Pinpoint the cell where the given text exists, returning its [X, Y] midpoint coordinate. 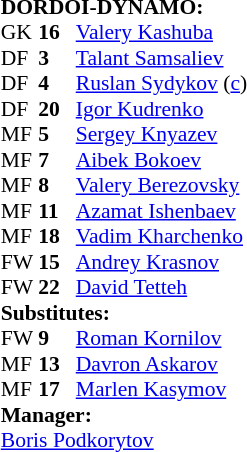
13 [57, 364]
7 [57, 160]
3 [57, 58]
Valery Kashuba [162, 33]
15 [57, 262]
Igor Kudrenko [162, 109]
11 [57, 211]
5 [57, 135]
18 [57, 237]
4 [57, 83]
Davron Askarov [162, 364]
Ruslan Sydykov (c) [162, 83]
Roman Kornilov [162, 339]
Azamat Ishenbaev [162, 211]
9 [57, 339]
Sergey Knyazev [162, 135]
Andrey Krasnov [162, 262]
GK [20, 33]
Aibek Bokoev [162, 160]
17 [57, 389]
David Tetteh [162, 287]
Substitutes: [124, 313]
Vadim Kharchenko [162, 237]
8 [57, 185]
20 [57, 109]
Talant Samsaliev [162, 58]
Manager: [124, 415]
Valery Berezovsky [162, 185]
Marlen Kasymov [162, 389]
16 [57, 33]
22 [57, 287]
